Return [x, y] of the center of cell containing provided text 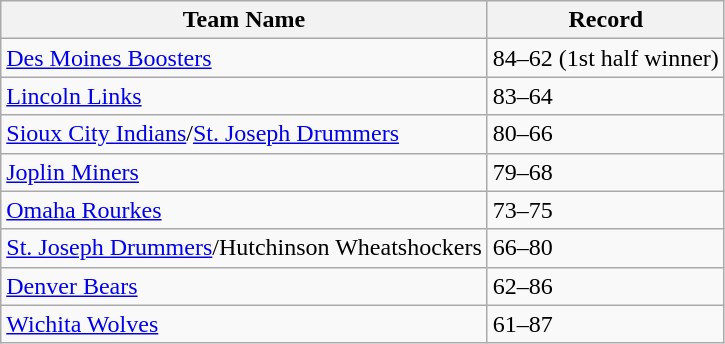
62–86 [606, 286]
73–75 [606, 210]
66–80 [606, 248]
Record [606, 20]
80–66 [606, 134]
Wichita Wolves [244, 324]
61–87 [606, 324]
83–64 [606, 96]
St. Joseph Drummers/Hutchinson Wheatshockers [244, 248]
Team Name [244, 20]
Sioux City Indians/St. Joseph Drummers [244, 134]
Joplin Miners [244, 172]
Denver Bears [244, 286]
Des Moines Boosters [244, 58]
Lincoln Links [244, 96]
Omaha Rourkes [244, 210]
84–62 (1st half winner) [606, 58]
79–68 [606, 172]
